Return (X, Y) of the center of cell containing provided text 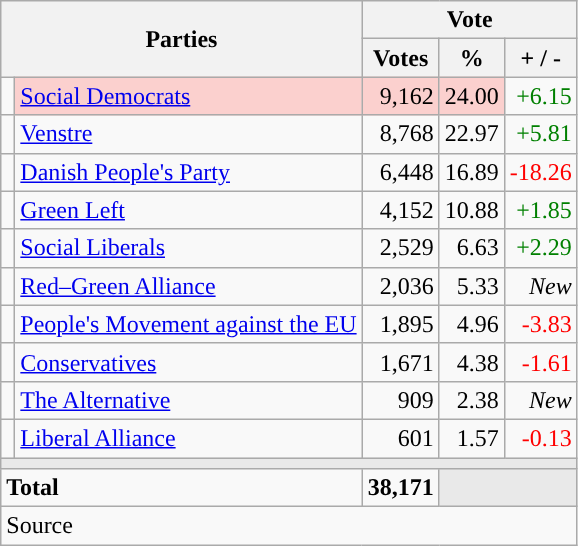
Parties (182, 39)
16.89 (472, 172)
Red–Green Alliance (188, 286)
Green Left (188, 210)
1.57 (472, 438)
1,671 (400, 362)
-3.83 (540, 324)
-1.61 (540, 362)
10.88 (472, 210)
+ / - (540, 58)
-18.26 (540, 172)
9,162 (400, 96)
5.33 (472, 286)
-0.13 (540, 438)
601 (400, 438)
Social Democrats (188, 96)
4.96 (472, 324)
Danish People's Party (188, 172)
909 (400, 400)
38,171 (400, 488)
8,768 (400, 134)
6.63 (472, 248)
Liberal Alliance (188, 438)
2,036 (400, 286)
+2.29 (540, 248)
4,152 (400, 210)
4.38 (472, 362)
1,895 (400, 324)
Total (182, 488)
% (472, 58)
24.00 (472, 96)
22.97 (472, 134)
2,529 (400, 248)
Venstre (188, 134)
Votes (400, 58)
The Alternative (188, 400)
Source (290, 526)
People's Movement against the EU (188, 324)
Social Liberals (188, 248)
+1.85 (540, 210)
+6.15 (540, 96)
Conservatives (188, 362)
+5.81 (540, 134)
2.38 (472, 400)
6,448 (400, 172)
Vote (470, 20)
